For the text-containing cell, return its midpoint in [X, Y] coordinate format. 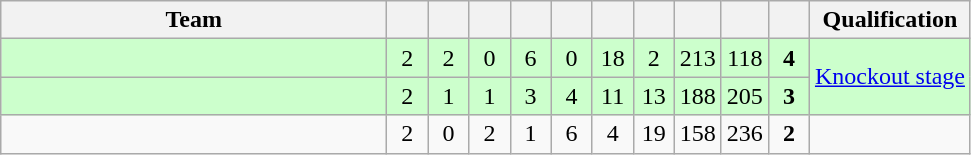
Team [194, 20]
236 [744, 134]
19 [654, 134]
Qualification [890, 20]
205 [744, 96]
11 [612, 96]
158 [698, 134]
213 [698, 58]
188 [698, 96]
Knockout stage [890, 77]
18 [612, 58]
118 [744, 58]
13 [654, 96]
